Provide the (X, Y) coordinate of the cell's center where the given text is located.  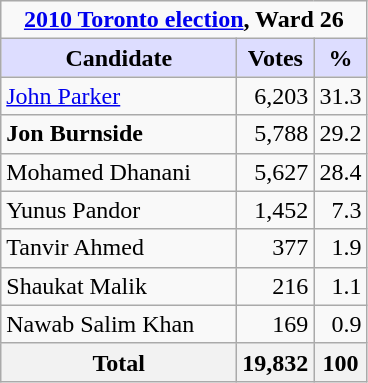
Jon Burnside (119, 134)
Shaukat Malik (119, 286)
% (340, 58)
28.4 (340, 172)
31.3 (340, 96)
Mohamed Dhanani (119, 172)
169 (276, 324)
Nawab Salim Khan (119, 324)
5,788 (276, 134)
1.9 (340, 248)
Votes (276, 58)
6,203 (276, 96)
0.9 (340, 324)
2010 Toronto election, Ward 26 (184, 20)
7.3 (340, 210)
216 (276, 286)
1,452 (276, 210)
John Parker (119, 96)
1.1 (340, 286)
19,832 (276, 362)
29.2 (340, 134)
377 (276, 248)
Yunus Pandor (119, 210)
5,627 (276, 172)
Total (119, 362)
100 (340, 362)
Tanvir Ahmed (119, 248)
Candidate (119, 58)
